From the cell containing the given text, extract its center point as (X, Y) coordinate. 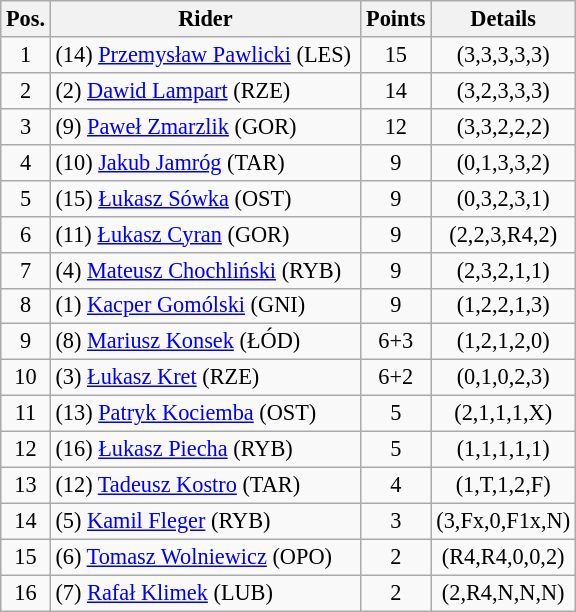
(3) Łukasz Kret (RZE) (205, 378)
(1,T,1,2,F) (503, 485)
(0,1,0,2,3) (503, 378)
(1,2,1,2,0) (503, 342)
11 (26, 414)
(15) Łukasz Sówka (OST) (205, 198)
13 (26, 485)
(R4,R4,0,0,2) (503, 557)
(14) Przemysław Pawlicki (LES) (205, 55)
1 (26, 55)
(2,3,2,1,1) (503, 270)
(1,2,2,1,3) (503, 306)
(2,1,1,1,X) (503, 414)
(12) Tadeusz Kostro (TAR) (205, 485)
6+3 (396, 342)
(2) Dawid Lampart (RZE) (205, 90)
(10) Jakub Jamróg (TAR) (205, 162)
8 (26, 306)
(1,1,1,1,1) (503, 450)
10 (26, 378)
16 (26, 593)
(3,2,3,3,3) (503, 90)
7 (26, 270)
(9) Paweł Zmarzlik (GOR) (205, 126)
Details (503, 19)
(2,R4,N,N,N) (503, 593)
6 (26, 234)
(7) Rafał Klimek (LUB) (205, 593)
(0,3,2,3,1) (503, 198)
(0,1,3,3,2) (503, 162)
(3,3,3,3,3) (503, 55)
(6) Tomasz Wolniewicz (OPO) (205, 557)
Points (396, 19)
(11) Łukasz Cyran (GOR) (205, 234)
(13) Patryk Kociemba (OST) (205, 414)
(3,3,2,2,2) (503, 126)
(1) Kacper Gomólski (GNI) (205, 306)
Pos. (26, 19)
(2,2,3,R4,2) (503, 234)
(16) Łukasz Piecha (RYB) (205, 450)
(8) Mariusz Konsek (ŁÓD) (205, 342)
(5) Kamil Fleger (RYB) (205, 521)
Rider (205, 19)
6+2 (396, 378)
(3,Fx,0,F1x,N) (503, 521)
(4) Mateusz Chochliński (RYB) (205, 270)
